Determine the (X, Y) coordinate at the center of the cell enclosing the given text.  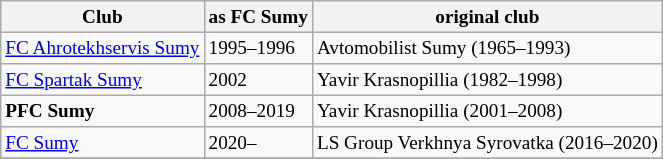
2020– (258, 143)
LS Group Verkhnya Syrovatka (2016–2020) (487, 143)
PFC Sumy (102, 111)
Yavir Krasnopillia (2001–2008) (487, 111)
Yavir Krasnopillia (1982–1998) (487, 80)
FC Spartak Sumy (102, 80)
2008–2019 (258, 111)
original club (487, 17)
Club (102, 17)
Avtomobilist Sumy (1965–1993) (487, 48)
2002 (258, 80)
FC Ahrotekhservis Sumy (102, 48)
FC Sumy (102, 143)
as FC Sumy (258, 17)
1995–1996 (258, 48)
